From the cell containing the given text, extract its center point as [X, Y] coordinate. 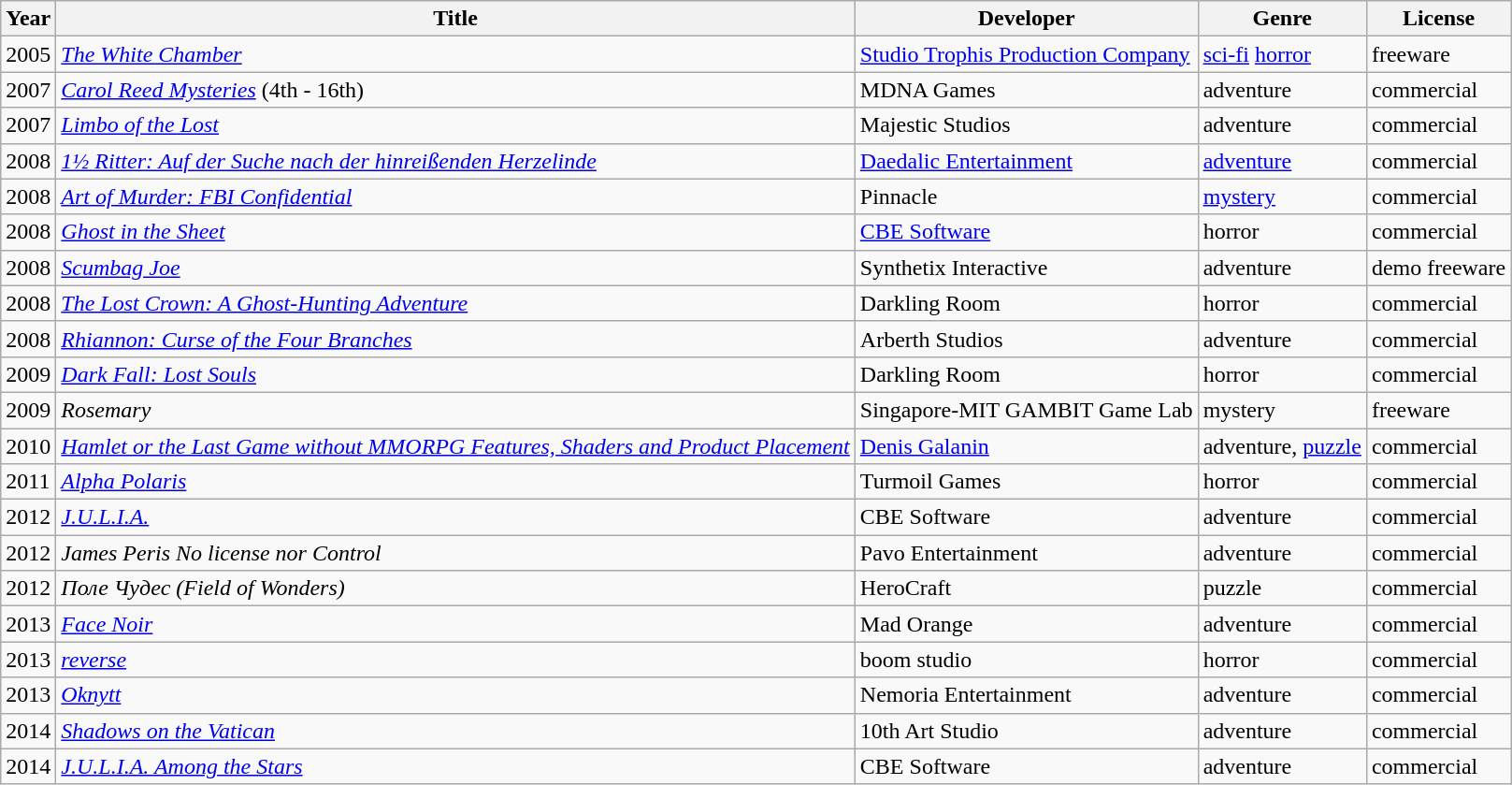
Scumbag Joe [456, 268]
Alpha Polaris [456, 482]
Pavo Entertainment [1027, 553]
Oknytt [456, 695]
J.U.L.I.A. Among the Stars [456, 766]
adventure, puzzle [1282, 446]
sci-fi horror [1282, 54]
Nemoria Entertainment [1027, 695]
Majestic Studios [1027, 125]
Pinnacle [1027, 196]
2011 [28, 482]
Art of Murder: FBI Confidential [456, 196]
Singapore-MIT GAMBIT Game Lab [1027, 410]
reverse [456, 660]
Rosemary [456, 410]
Year [28, 19]
Mad Orange [1027, 624]
1½ Ritter: Auf der Suche nach der hinreißenden Herzelinde [456, 161]
Synthetix Interactive [1027, 268]
Turmoil Games [1027, 482]
2005 [28, 54]
Arberth Studios [1027, 339]
Ghost in the Sheet [456, 232]
10th Art Studio [1027, 731]
2010 [28, 446]
Genre [1282, 19]
boom studio [1027, 660]
J.U.L.I.A. [456, 517]
Hamlet or the Last Game without MMORPG Features, Shaders and Product Placement [456, 446]
Rhiannon: Curse of the Four Branches [456, 339]
Dark Fall: Lost Souls [456, 374]
Carol Reed Mysteries (4th - 16th) [456, 90]
demo freeware [1438, 268]
Developer [1027, 19]
Shadows on the Vatican [456, 731]
Daedalic Entertainment [1027, 161]
Title [456, 19]
MDNA Games [1027, 90]
James Peris No license nor Control [456, 553]
The Lost Crown: A Ghost-Hunting Adventure [456, 303]
HeroCraft [1027, 589]
Denis Galanin [1027, 446]
puzzle [1282, 589]
Studio Trophis Production Company [1027, 54]
License [1438, 19]
Face Noir [456, 624]
The White Chamber [456, 54]
Поле Чудес (Field of Wonders) [456, 589]
Limbo of the Lost [456, 125]
